Provide the [X, Y] coordinate of the cell's center where the given text is located.  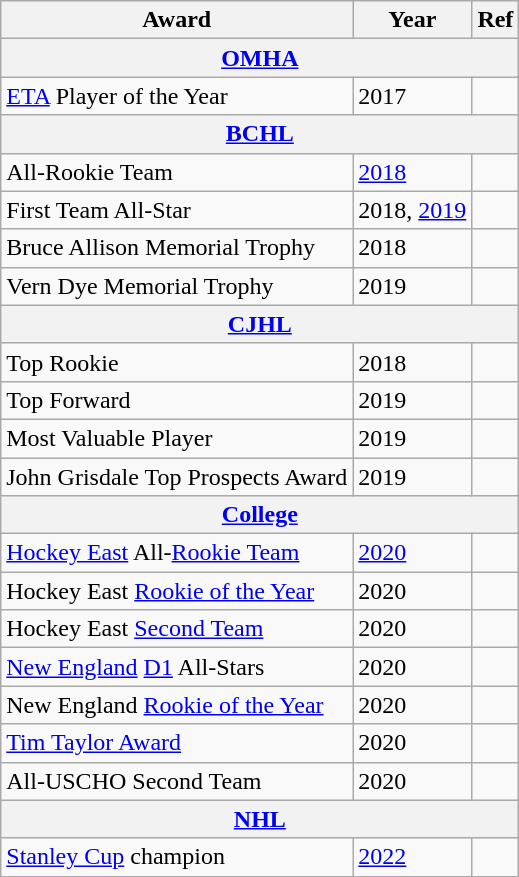
Top Forward [177, 400]
New England Rookie of the Year [177, 705]
Vern Dye Memorial Trophy [177, 286]
Hockey East Second Team [177, 629]
First Team All-Star [177, 210]
NHL [260, 819]
2017 [412, 96]
2018, 2019 [412, 210]
Hockey East Rookie of the Year [177, 591]
Most Valuable Player [177, 438]
All-Rookie Team [177, 172]
Ref [496, 20]
OMHA [260, 58]
John Grisdale Top Prospects Award [177, 477]
CJHL [260, 324]
All-USCHO Second Team [177, 781]
ETA Player of the Year [177, 96]
Award [177, 20]
BCHL [260, 134]
Top Rookie [177, 362]
Stanley Cup champion [177, 857]
Hockey East All-Rookie Team [177, 553]
2022 [412, 857]
Bruce Allison Memorial Trophy [177, 248]
College [260, 515]
Tim Taylor Award [177, 743]
New England D1 All-Stars [177, 667]
Year [412, 20]
